For the text-containing cell, return its midpoint in [x, y] coordinate format. 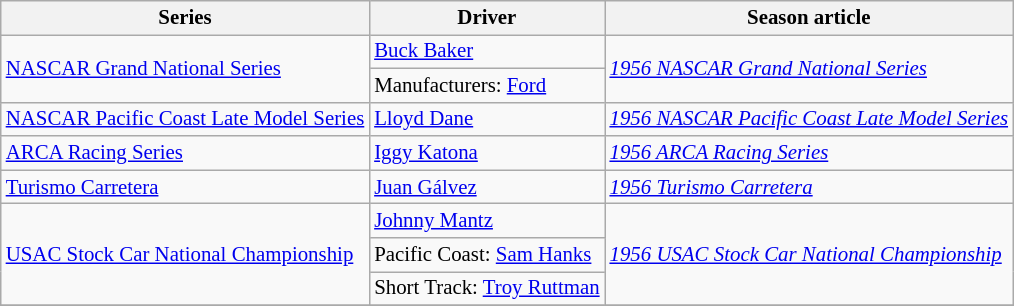
1956 NASCAR Pacific Coast Late Model Series [809, 119]
Juan Gálvez [486, 187]
1956 ARCA Racing Series [809, 153]
Manufacturers: Ford [486, 85]
NASCAR Grand National Series [185, 68]
1956 Turismo Carretera [809, 187]
ARCA Racing Series [185, 153]
Buck Baker [486, 51]
USAC Stock Car National Championship [185, 255]
Lloyd Dane [486, 119]
Pacific Coast: Sam Hanks [486, 255]
NASCAR Pacific Coast Late Model Series [185, 119]
Turismo Carretera [185, 187]
Season article [809, 18]
Series [185, 18]
Iggy Katona [486, 153]
Short Track: Troy Ruttman [486, 288]
Driver [486, 18]
1956 USAC Stock Car National Championship [809, 255]
Johnny Mantz [486, 221]
1956 NASCAR Grand National Series [809, 68]
